Search for the cell housing the specified text and yield its (x, y) center coordinate. 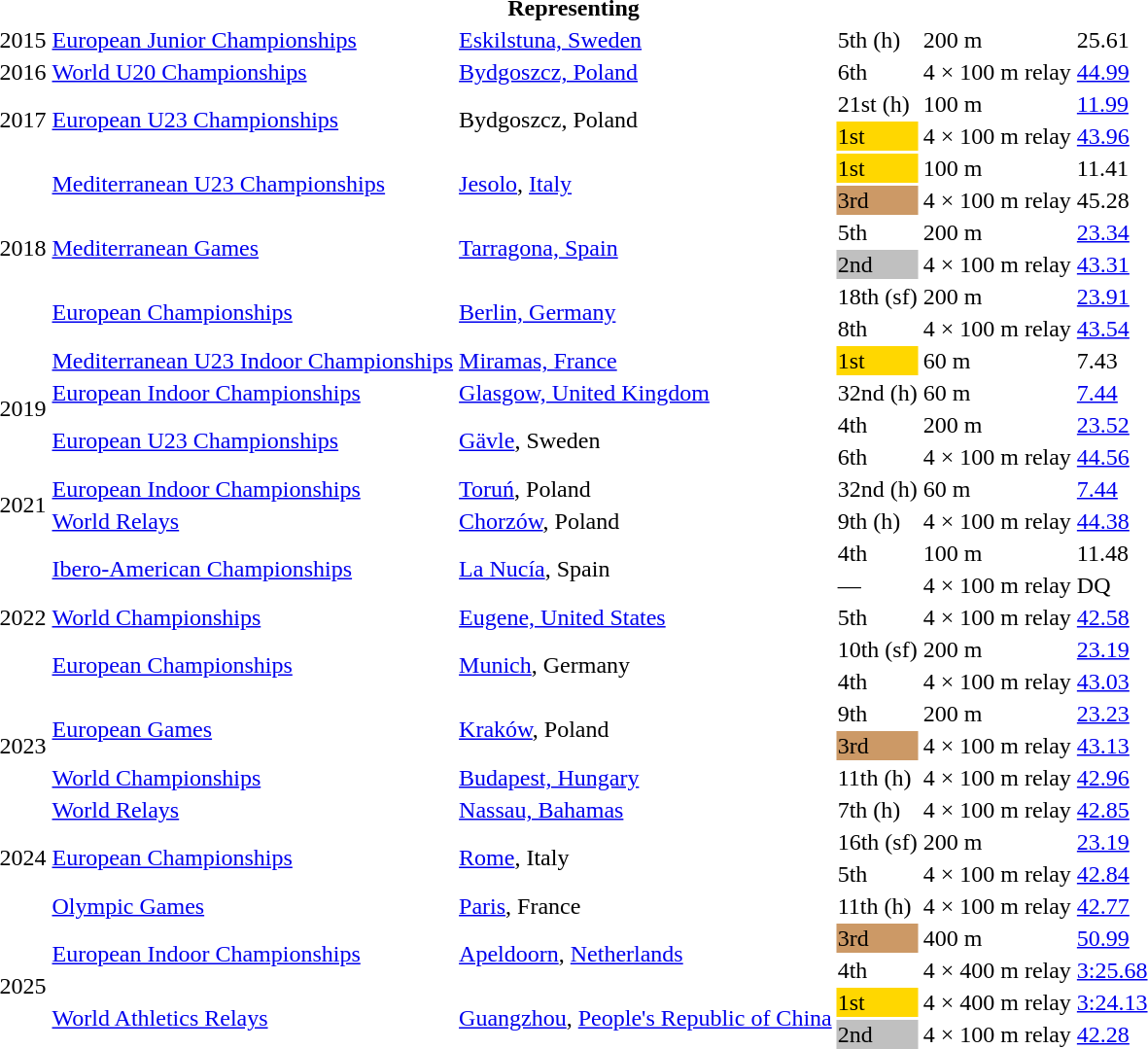
World Athletics Relays (253, 1019)
8th (877, 329)
Ibero-American Championships (253, 570)
Gävle, Sweden (645, 441)
Olympic Games (253, 906)
European Games (253, 729)
10th (sf) (877, 649)
5th (h) (877, 40)
18th (sf) (877, 297)
21st (h) (877, 104)
16th (sf) (877, 842)
Tarragona, Spain (645, 249)
Kraków, Poland (645, 729)
9th (877, 714)
Chorzów, Poland (645, 521)
Mediterranean U23 Championships (253, 185)
Budapest, Hungary (645, 778)
Toruń, Poland (645, 489)
Miramas, France (645, 361)
World U20 Championships (253, 72)
Apeldoorn, Netherlands (645, 955)
Munich, Germany (645, 665)
Berlin, Germany (645, 313)
9th (h) (877, 521)
Eskilstuna, Sweden (645, 40)
Glasgow, United Kingdom (645, 393)
Guangzhou, People's Republic of China (645, 1019)
La Nucía, Spain (645, 570)
Nassau, Bahamas (645, 810)
— (877, 585)
400 m (997, 938)
European Junior Championships (253, 40)
7th (h) (877, 810)
Paris, France (645, 906)
Eugene, United States (645, 617)
Rome, Italy (645, 857)
Mediterranean U23 Indoor Championships (253, 361)
Mediterranean Games (253, 249)
Jesolo, Italy (645, 185)
